Scan for the cell matching the given text and deliver its (X, Y) coordinate at center. 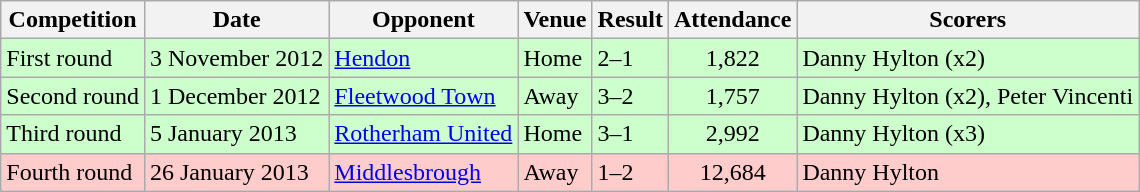
Fourth round (73, 172)
1 December 2012 (236, 96)
Third round (73, 134)
Middlesbrough (424, 172)
Scorers (968, 20)
26 January 2013 (236, 172)
Hendon (424, 58)
12,684 (732, 172)
Date (236, 20)
Venue (555, 20)
3–2 (630, 96)
Result (630, 20)
Fleetwood Town (424, 96)
1,822 (732, 58)
Opponent (424, 20)
Second round (73, 96)
Danny Hylton (x2) (968, 58)
2,992 (732, 134)
3 November 2012 (236, 58)
1,757 (732, 96)
Danny Hylton (x2), Peter Vincenti (968, 96)
Attendance (732, 20)
Danny Hylton (x3) (968, 134)
2–1 (630, 58)
1–2 (630, 172)
First round (73, 58)
5 January 2013 (236, 134)
Competition (73, 20)
Rotherham United (424, 134)
Danny Hylton (968, 172)
3–1 (630, 134)
